Find where the given text appears and provide that cell's center as (x, y) coordinate. 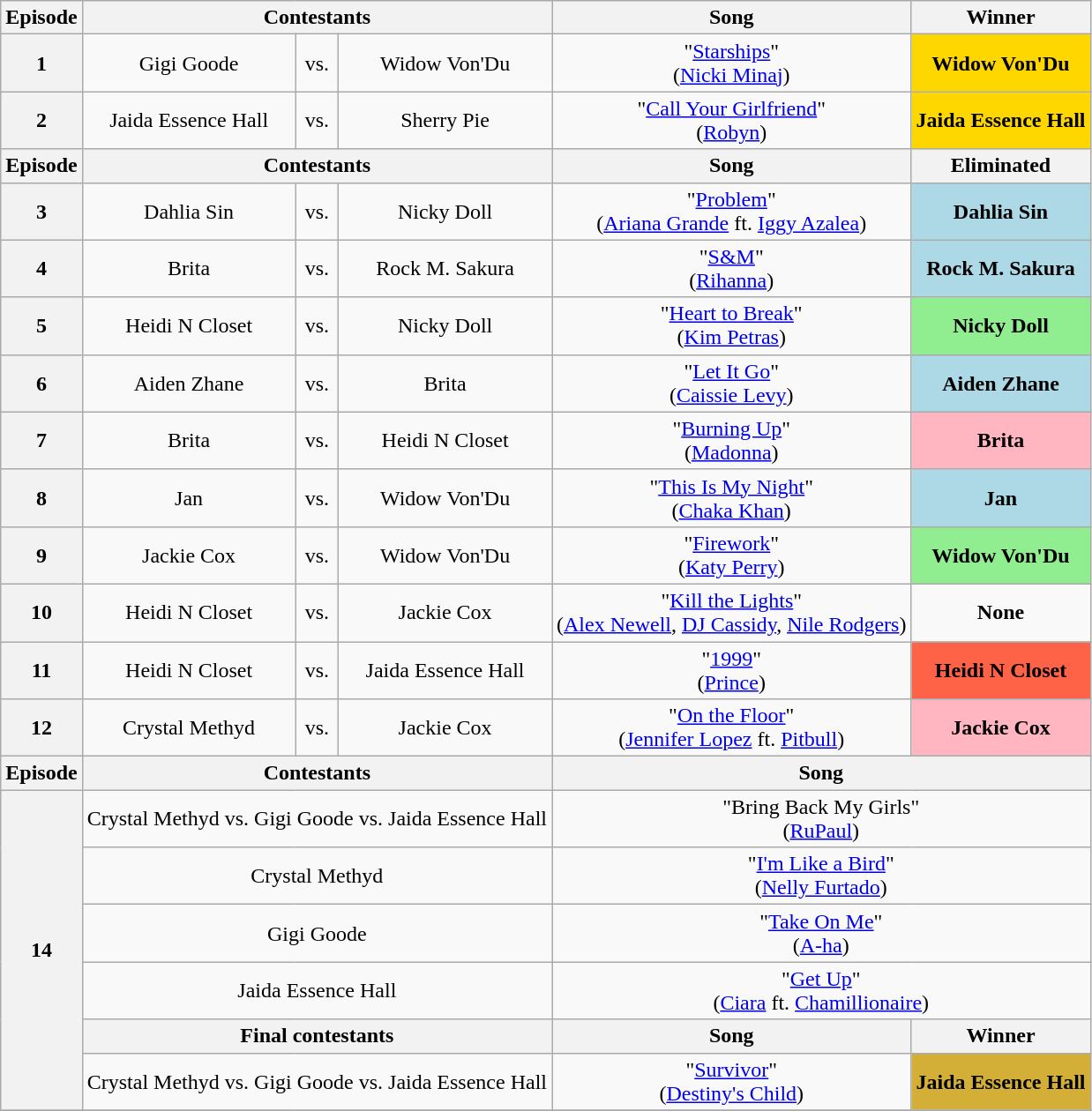
"Call Your Girlfriend"(Robyn) (732, 120)
"1999"(Prince) (732, 670)
Eliminated (1000, 166)
"Take On Me"(A-ha) (822, 933)
"On the Floor"(Jennifer Lopez ft. Pitbull) (732, 728)
9 (41, 555)
"Starships"(Nicki Minaj) (732, 63)
Final contestants (317, 1036)
12 (41, 728)
"Get Up"(Ciara ft. Chamillionaire) (822, 991)
10 (41, 612)
Sherry Pie (445, 120)
8 (41, 497)
2 (41, 120)
"I'm Like a Bird"(Nelly Furtado) (822, 876)
None (1000, 612)
"Kill the Lights"(Alex Newell, DJ Cassidy, Nile Rodgers) (732, 612)
14 (41, 951)
"Bring Back My Girls"(RuPaul) (822, 818)
3 (41, 212)
1 (41, 63)
"Firework"(Katy Perry) (732, 555)
"Let It Go"(Caissie Levy) (732, 383)
"Heart to Break"(Kim Petras) (732, 326)
"S&M"(Rihanna) (732, 268)
7 (41, 441)
5 (41, 326)
4 (41, 268)
"Burning Up"(Madonna) (732, 441)
"Survivor"(Destiny's Child) (732, 1081)
11 (41, 670)
6 (41, 383)
"This Is My Night"(Chaka Khan) (732, 497)
"Problem"(Ariana Grande ft. Iggy Azalea) (732, 212)
